Identify which cell holds the provided text, then report its [X, Y] central coordinate. 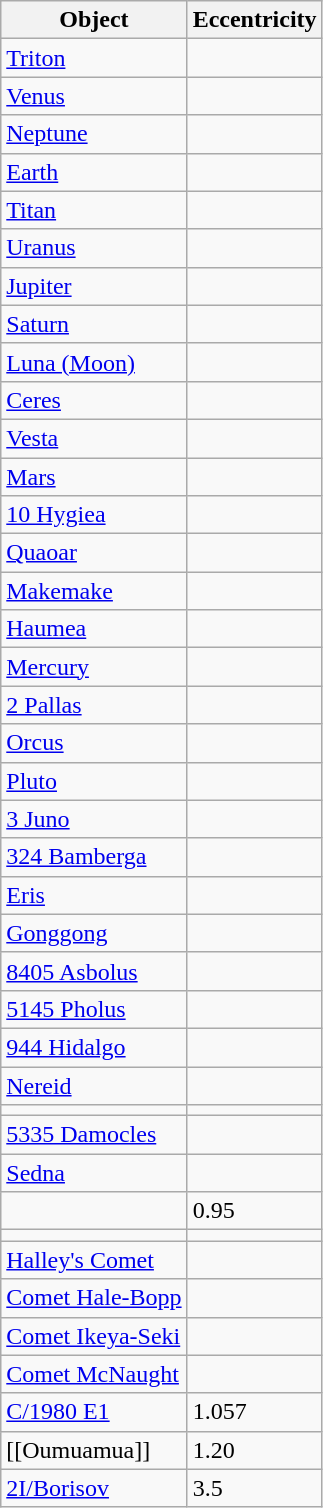
Eris [94, 895]
Quaoar [94, 553]
Uranus [94, 248]
0.95 [254, 1211]
944 Hidalgo [94, 1047]
Earth [94, 172]
Mercury [94, 667]
Gonggong [94, 933]
5145 Pholus [94, 1009]
Pluto [94, 781]
[[Oumuamua]] [94, 1450]
Comet Ikeya-Seki [94, 1336]
2 Pallas [94, 705]
1.20 [254, 1450]
324 Bamberga [94, 857]
3 Juno [94, 819]
Mars [94, 477]
Eccentricity [254, 20]
3.5 [254, 1488]
Neptune [94, 134]
Comet McNaught [94, 1374]
Jupiter [94, 286]
C/1980 E1 [94, 1412]
Comet Hale-Bopp [94, 1298]
8405 Asbolus [94, 971]
Orcus [94, 743]
Makemake [94, 591]
1.057 [254, 1412]
Object [94, 20]
2I/Borisov [94, 1488]
5335 Damocles [94, 1135]
Haumea [94, 629]
Triton [94, 58]
Nereid [94, 1085]
Saturn [94, 324]
Halley's Comet [94, 1260]
Ceres [94, 400]
Sedna [94, 1173]
10 Hygiea [94, 515]
Vesta [94, 438]
Titan [94, 210]
Venus [94, 96]
Luna (Moon) [94, 362]
